From the cell containing the given text, extract its center point as [X, Y] coordinate. 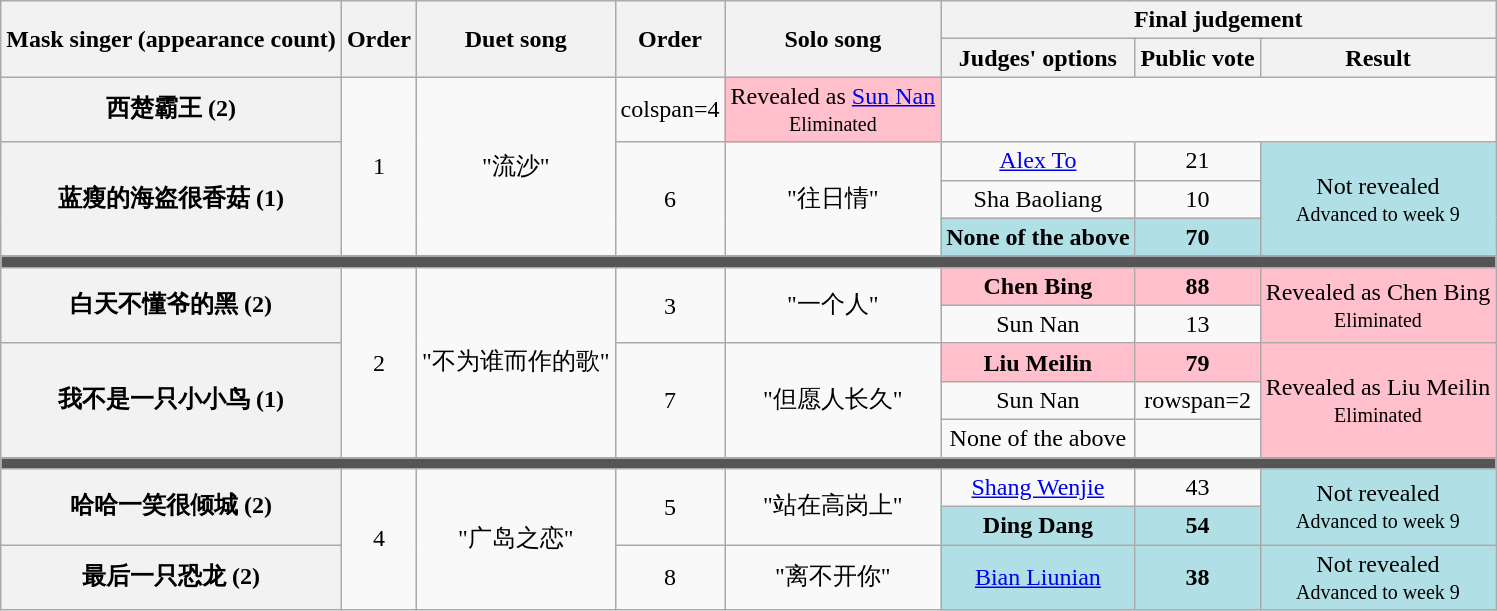
最后一只恐龙 (2) [172, 578]
Mask singer (appearance count) [172, 39]
5 [670, 507]
"不为谁而作的歌" [516, 362]
哈哈一笑很倾城 (2) [172, 507]
"离不开你" [833, 578]
Shang Wenjie [1038, 488]
"站在高岗上" [833, 507]
Chen Bing [1038, 286]
70 [1198, 237]
Judges' options [1038, 58]
"广岛之恋" [516, 540]
西楚霸王 (2) [172, 110]
我不是一只小小鸟 (1) [172, 400]
21 [1198, 161]
Liu Meilin [1038, 362]
Result [1378, 58]
rowspan=2 [1198, 400]
Revealed as Sun NanEliminated [833, 110]
54 [1198, 526]
"但愿人长久" [833, 400]
38 [1198, 578]
Bian Liunian [1038, 578]
Final judgement [1218, 20]
43 [1198, 488]
Public vote [1198, 58]
Duet song [516, 39]
10 [1198, 199]
Revealed as Chen BingEliminated [1378, 305]
79 [1198, 362]
1 [378, 166]
88 [1198, 286]
Alex To [1038, 161]
蓝瘦的海盗很香菇 (1) [172, 199]
6 [670, 199]
Sha Baoliang [1038, 199]
4 [378, 540]
3 [670, 305]
白天不懂爷的黑 (2) [172, 305]
13 [1198, 324]
2 [378, 362]
Revealed as Liu MeilinEliminated [1378, 400]
colspan=4 [670, 110]
Solo song [833, 39]
Ding Dang [1038, 526]
7 [670, 400]
"往日情" [833, 199]
"流沙" [516, 166]
8 [670, 578]
"一个人" [833, 305]
